Scan for the cell matching the given text and deliver its (X, Y) coordinate at center. 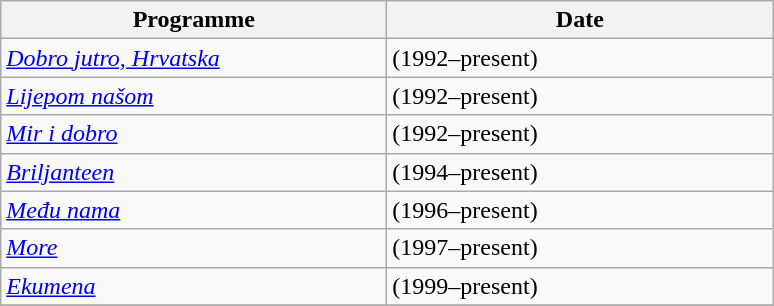
More (194, 248)
Lijepom našom (194, 96)
(1996–present) (580, 210)
Mir i dobro (194, 134)
Među nama (194, 210)
Date (580, 20)
Briljanteen (194, 172)
(1997–present) (580, 248)
(1994–present) (580, 172)
Ekumena (194, 286)
Programme (194, 20)
(1999–present) (580, 286)
Dobro jutro, Hrvatska (194, 58)
